Locate the cell with the specified text and output its [x, y] center coordinate. 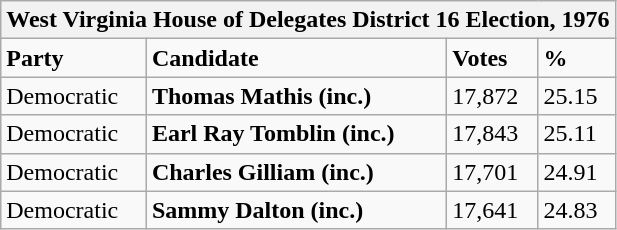
Charles Gilliam (inc.) [296, 172]
24.83 [576, 210]
Sammy Dalton (inc.) [296, 210]
17,701 [492, 172]
17,641 [492, 210]
25.15 [576, 96]
Thomas Mathis (inc.) [296, 96]
Party [74, 58]
Earl Ray Tomblin (inc.) [296, 134]
West Virginia House of Delegates District 16 Election, 1976 [308, 20]
17,843 [492, 134]
24.91 [576, 172]
Votes [492, 58]
17,872 [492, 96]
Candidate [296, 58]
25.11 [576, 134]
% [576, 58]
